Detect which cell encompasses the target text, then output its [X, Y] center coordinate. 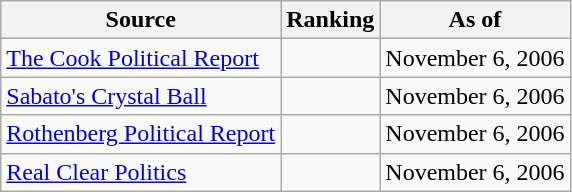
Ranking [330, 20]
Source [141, 20]
As of [475, 20]
Rothenberg Political Report [141, 134]
Real Clear Politics [141, 172]
Sabato's Crystal Ball [141, 96]
The Cook Political Report [141, 58]
